For the text-containing cell, return its midpoint in [x, y] coordinate format. 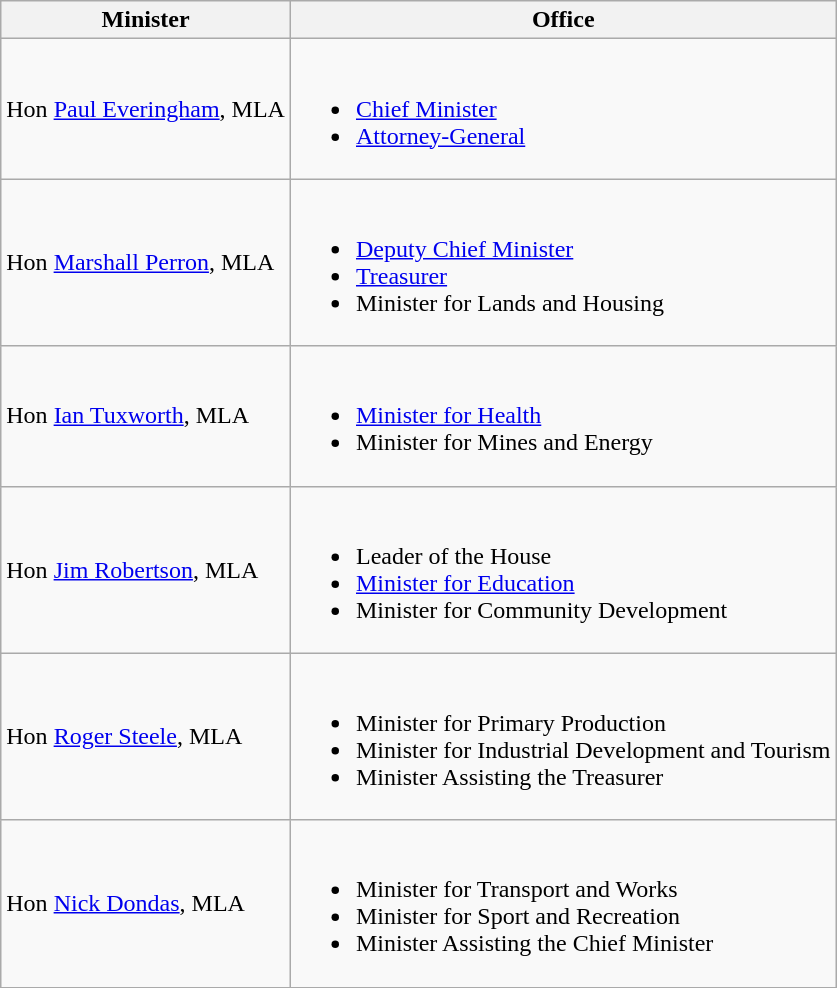
Minister [146, 20]
Hon Ian Tuxworth, MLA [146, 416]
Minister for HealthMinister for Mines and Energy [563, 416]
Hon Jim Robertson, MLA [146, 570]
Hon Paul Everingham, MLA [146, 109]
Hon Marshall Perron, MLA [146, 262]
Hon Roger Steele, MLA [146, 736]
Hon Nick Dondas, MLA [146, 904]
Minister for Transport and WorksMinister for Sport and RecreationMinister Assisting the Chief Minister [563, 904]
Office [563, 20]
Minister for Primary ProductionMinister for Industrial Development and TourismMinister Assisting the Treasurer [563, 736]
Leader of the HouseMinister for EducationMinister for Community Development [563, 570]
Deputy Chief MinisterTreasurerMinister for Lands and Housing [563, 262]
Chief MinisterAttorney-General [563, 109]
